Capture the cell that displays the provided text and extract its (X, Y) central coordinate. 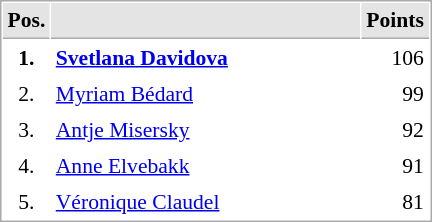
Anne Elvebakk (206, 165)
91 (396, 165)
106 (396, 57)
81 (396, 201)
Antje Misersky (206, 129)
3. (26, 129)
Pos. (26, 21)
5. (26, 201)
4. (26, 165)
1. (26, 57)
Svetlana Davidova (206, 57)
92 (396, 129)
Myriam Bédard (206, 93)
Points (396, 21)
2. (26, 93)
Véronique Claudel (206, 201)
99 (396, 93)
